Find where the given text appears and provide that cell's center as (x, y) coordinate. 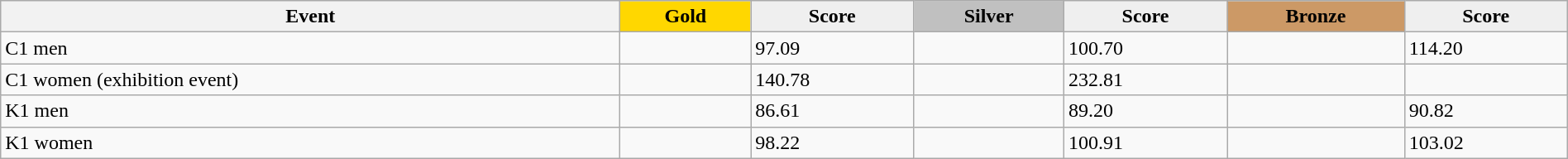
114.20 (1485, 48)
Bronze (1317, 17)
C1 women (exhibition event) (311, 79)
Gold (686, 17)
103.02 (1485, 142)
97.09 (832, 48)
140.78 (832, 79)
86.61 (832, 111)
C1 men (311, 48)
232.81 (1146, 79)
100.91 (1146, 142)
K1 men (311, 111)
98.22 (832, 142)
89.20 (1146, 111)
Silver (989, 17)
90.82 (1485, 111)
100.70 (1146, 48)
K1 women (311, 142)
Event (311, 17)
